Return [x, y] of the center of cell containing provided text 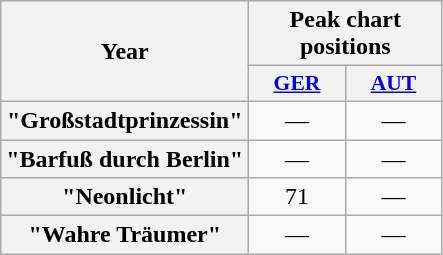
Peak chart positions [346, 34]
"Neonlicht" [125, 197]
Year [125, 52]
"Großstadtprinzessin" [125, 120]
AUT [394, 84]
"Wahre Träumer" [125, 235]
71 [298, 197]
GER [298, 84]
"Barfuß durch Berlin" [125, 159]
